Find where the given text appears and provide that cell's center as (X, Y) coordinate. 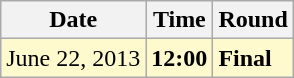
June 22, 2013 (74, 58)
Round (253, 20)
Final (253, 58)
Time (180, 20)
Date (74, 20)
12:00 (180, 58)
